Determine the (X, Y) coordinate at the center of the cell enclosing the given text.  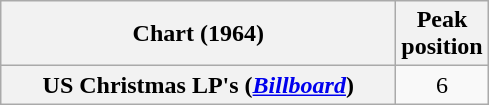
Chart (1964) (198, 34)
Peakposition (442, 34)
6 (442, 85)
US Christmas LP's (Billboard) (198, 85)
